Search for the cell housing the specified text and yield its (X, Y) center coordinate. 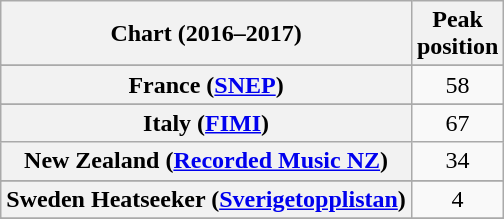
67 (457, 123)
Chart (2016–2017) (206, 34)
Italy (FIMI) (206, 123)
Sweden Heatseeker (Sverigetopplistan) (206, 199)
New Zealand (Recorded Music NZ) (206, 161)
4 (457, 199)
France (SNEP) (206, 85)
Peakposition (457, 34)
58 (457, 85)
34 (457, 161)
